Capture the cell that displays the provided text and extract its (X, Y) central coordinate. 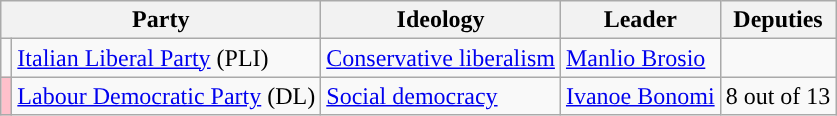
Party (161, 20)
Labour Democratic Party (DL) (166, 96)
Ivanoe Bonomi (640, 96)
8 out of 13 (778, 96)
Conservative liberalism (441, 58)
Ideology (441, 20)
Italian Liberal Party (PLI) (166, 58)
Social democracy (441, 96)
Leader (640, 20)
Deputies (778, 20)
Manlio Brosio (640, 58)
